Determine the (X, Y) coordinate at the center of the cell enclosing the given text.  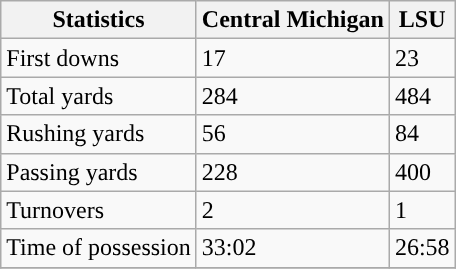
Total yards (99, 96)
33:02 (292, 248)
484 (422, 96)
Central Michigan (292, 20)
228 (292, 172)
56 (292, 134)
Turnovers (99, 210)
84 (422, 134)
Statistics (99, 20)
23 (422, 58)
First downs (99, 58)
284 (292, 96)
Time of possession (99, 248)
17 (292, 58)
LSU (422, 20)
400 (422, 172)
2 (292, 210)
26:58 (422, 248)
Rushing yards (99, 134)
Passing yards (99, 172)
1 (422, 210)
